Provide the [X, Y] coordinate of the cell's center where the given text is located.  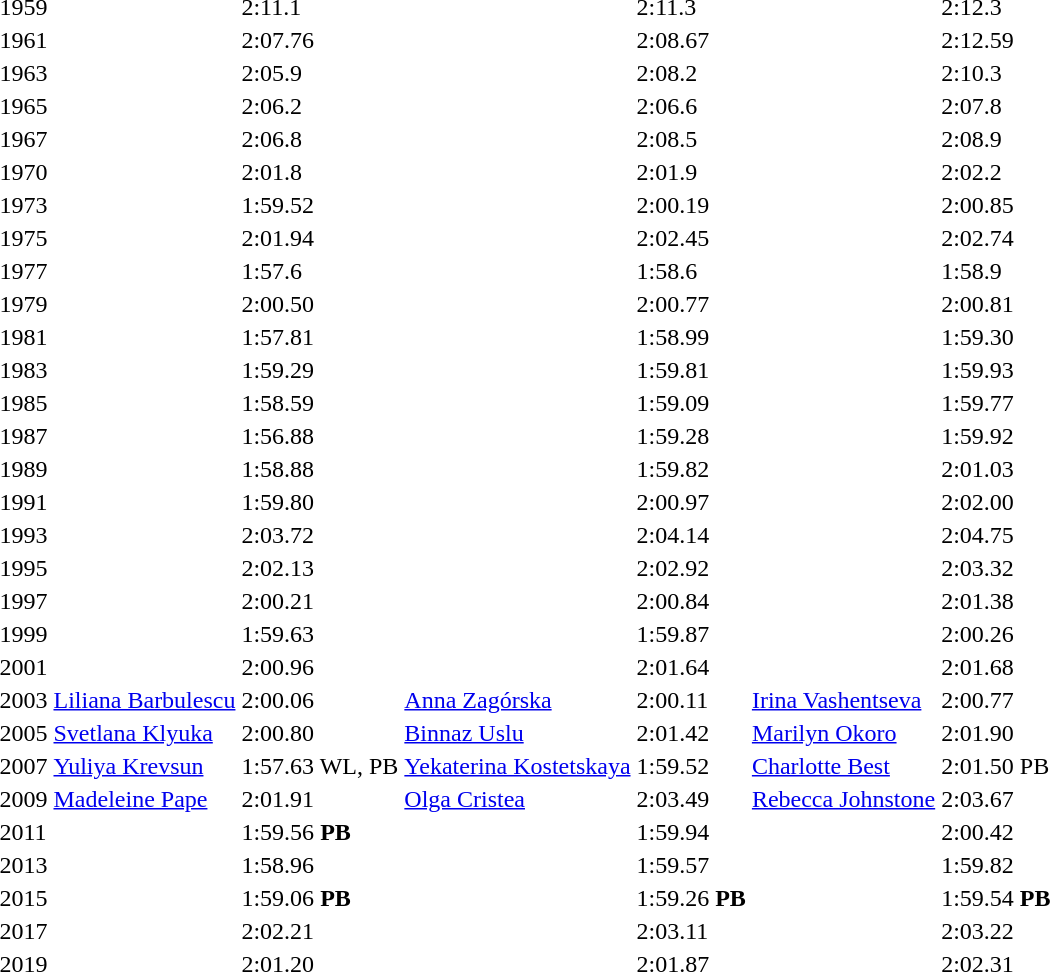
Irina Vashentseva [843, 700]
1:59.81 [691, 370]
2:01.9 [691, 172]
Charlotte Best [843, 766]
Olga Cristea [518, 799]
2:00.84 [691, 601]
2:06.2 [320, 106]
Yekaterina Kostetskaya [518, 766]
2:00.11 [691, 700]
2:03.11 [691, 931]
1:59.06 PB [320, 898]
2:02.45 [691, 238]
2:01.8 [320, 172]
2:01.64 [691, 667]
2:08.5 [691, 139]
Madeleine Pape [144, 799]
1:57.6 [320, 271]
1:58.99 [691, 337]
1:59.09 [691, 403]
2:06.8 [320, 139]
2:02.13 [320, 568]
1:56.88 [320, 436]
2:00.80 [320, 733]
2:00.97 [691, 502]
1:58.96 [320, 865]
1:58.59 [320, 403]
Yuliya Krevsun [144, 766]
Binnaz Uslu [518, 733]
2:08.2 [691, 73]
1:58.88 [320, 469]
2:08.67 [691, 40]
2:05.9 [320, 73]
2:07.76 [320, 40]
1:59.87 [691, 634]
1:59.57 [691, 865]
1:59.26 PB [691, 898]
2:00.21 [320, 601]
1:59.63 [320, 634]
2:01.94 [320, 238]
1:58.6 [691, 271]
2:01.91 [320, 799]
2:00.96 [320, 667]
1:57.81 [320, 337]
1:59.80 [320, 502]
2:03.72 [320, 535]
2:03.49 [691, 799]
Rebecca Johnstone [843, 799]
Anna Zagórska [518, 700]
2:01.42 [691, 733]
2:06.6 [691, 106]
Liliana Barbulescu [144, 700]
1:59.56 PB [320, 832]
1:57.63 WL, PB [320, 766]
1:59.82 [691, 469]
2:00.77 [691, 304]
2:04.14 [691, 535]
1:59.94 [691, 832]
1:59.29 [320, 370]
Marilyn Okoro [843, 733]
2:00.06 [320, 700]
2:02.92 [691, 568]
Svetlana Klyuka [144, 733]
2:02.21 [320, 931]
1:59.28 [691, 436]
2:00.50 [320, 304]
2:00.19 [691, 205]
